Extract the [x, y] coordinate from the center of the cell holding the provided text.  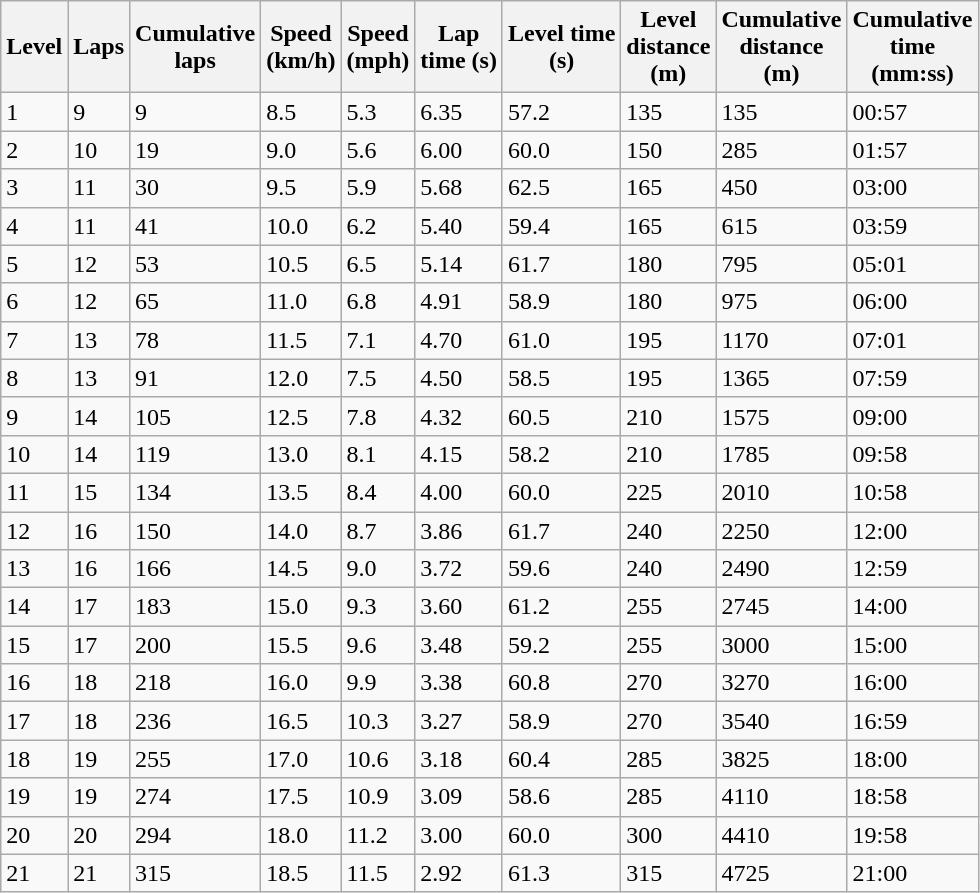
91 [196, 378]
8 [34, 378]
60.5 [561, 416]
18:00 [912, 759]
1575 [782, 416]
58.6 [561, 797]
8.5 [301, 112]
2490 [782, 569]
7.1 [378, 340]
3.60 [459, 607]
3270 [782, 683]
14.0 [301, 531]
57.2 [561, 112]
7 [34, 340]
01:57 [912, 150]
183 [196, 607]
18:58 [912, 797]
119 [196, 454]
5.3 [378, 112]
05:01 [912, 264]
07:59 [912, 378]
3.86 [459, 531]
274 [196, 797]
2010 [782, 492]
58.5 [561, 378]
1 [34, 112]
200 [196, 645]
9.6 [378, 645]
4.91 [459, 302]
225 [668, 492]
450 [782, 188]
3.18 [459, 759]
7.5 [378, 378]
615 [782, 226]
Laptime (s) [459, 47]
795 [782, 264]
Speed(km/h) [301, 47]
78 [196, 340]
4.32 [459, 416]
3.27 [459, 721]
16.5 [301, 721]
13.5 [301, 492]
59.2 [561, 645]
21:00 [912, 873]
134 [196, 492]
15:00 [912, 645]
3.00 [459, 835]
1170 [782, 340]
6 [34, 302]
15.0 [301, 607]
09:00 [912, 416]
2 [34, 150]
Laps [99, 47]
3 [34, 188]
17.0 [301, 759]
3.38 [459, 683]
30 [196, 188]
8.7 [378, 531]
300 [668, 835]
65 [196, 302]
4.70 [459, 340]
10.0 [301, 226]
14:00 [912, 607]
61.3 [561, 873]
4110 [782, 797]
1365 [782, 378]
8.4 [378, 492]
3.72 [459, 569]
12:00 [912, 531]
4.15 [459, 454]
11.2 [378, 835]
8.1 [378, 454]
Level [34, 47]
236 [196, 721]
4410 [782, 835]
9.5 [301, 188]
18.0 [301, 835]
1785 [782, 454]
61.2 [561, 607]
12.0 [301, 378]
4.00 [459, 492]
61.0 [561, 340]
13.0 [301, 454]
3540 [782, 721]
59.6 [561, 569]
62.5 [561, 188]
4725 [782, 873]
11.0 [301, 302]
3000 [782, 645]
5.6 [378, 150]
18.5 [301, 873]
41 [196, 226]
3.48 [459, 645]
07:01 [912, 340]
5.68 [459, 188]
166 [196, 569]
16:00 [912, 683]
6.00 [459, 150]
3825 [782, 759]
6.35 [459, 112]
Leveldistance(m) [668, 47]
06:00 [912, 302]
17.5 [301, 797]
10.3 [378, 721]
19:58 [912, 835]
Cumulativedistance(m) [782, 47]
59.4 [561, 226]
5.9 [378, 188]
6.2 [378, 226]
12.5 [301, 416]
60.4 [561, 759]
3.09 [459, 797]
4 [34, 226]
294 [196, 835]
12:59 [912, 569]
10.5 [301, 264]
10:58 [912, 492]
10.6 [378, 759]
2250 [782, 531]
Cumulativelaps [196, 47]
105 [196, 416]
5.40 [459, 226]
16.0 [301, 683]
218 [196, 683]
10.9 [378, 797]
5.14 [459, 264]
9.9 [378, 683]
58.2 [561, 454]
14.5 [301, 569]
03:00 [912, 188]
2745 [782, 607]
60.8 [561, 683]
00:57 [912, 112]
53 [196, 264]
03:59 [912, 226]
2.92 [459, 873]
6.5 [378, 264]
16:59 [912, 721]
15.5 [301, 645]
Speed(mph) [378, 47]
09:58 [912, 454]
9.3 [378, 607]
5 [34, 264]
6.8 [378, 302]
4.50 [459, 378]
Cumulativetime(mm:ss) [912, 47]
Level time(s) [561, 47]
7.8 [378, 416]
975 [782, 302]
